Determine the (x, y) coordinate at the center of the cell enclosing the given text.  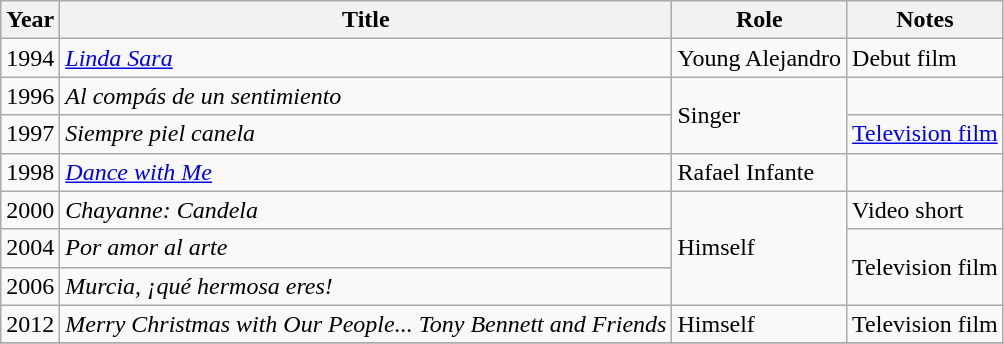
1994 (30, 58)
Chayanne: Candela (366, 210)
Young Alejandro (760, 58)
Singer (760, 115)
Rafael Infante (760, 172)
Dance with Me (366, 172)
2000 (30, 210)
Por amor al arte (366, 248)
Title (366, 20)
Debut film (926, 58)
2006 (30, 286)
Role (760, 20)
Notes (926, 20)
1998 (30, 172)
1996 (30, 96)
Video short (926, 210)
Siempre piel canela (366, 134)
Year (30, 20)
Al compás de un sentimiento (366, 96)
1997 (30, 134)
2004 (30, 248)
Murcia, ¡qué hermosa eres! (366, 286)
Linda Sara (366, 58)
2012 (30, 324)
Merry Christmas with Our People... Tony Bennett and Friends (366, 324)
